Locate the cell with the specified text and output its [x, y] center coordinate. 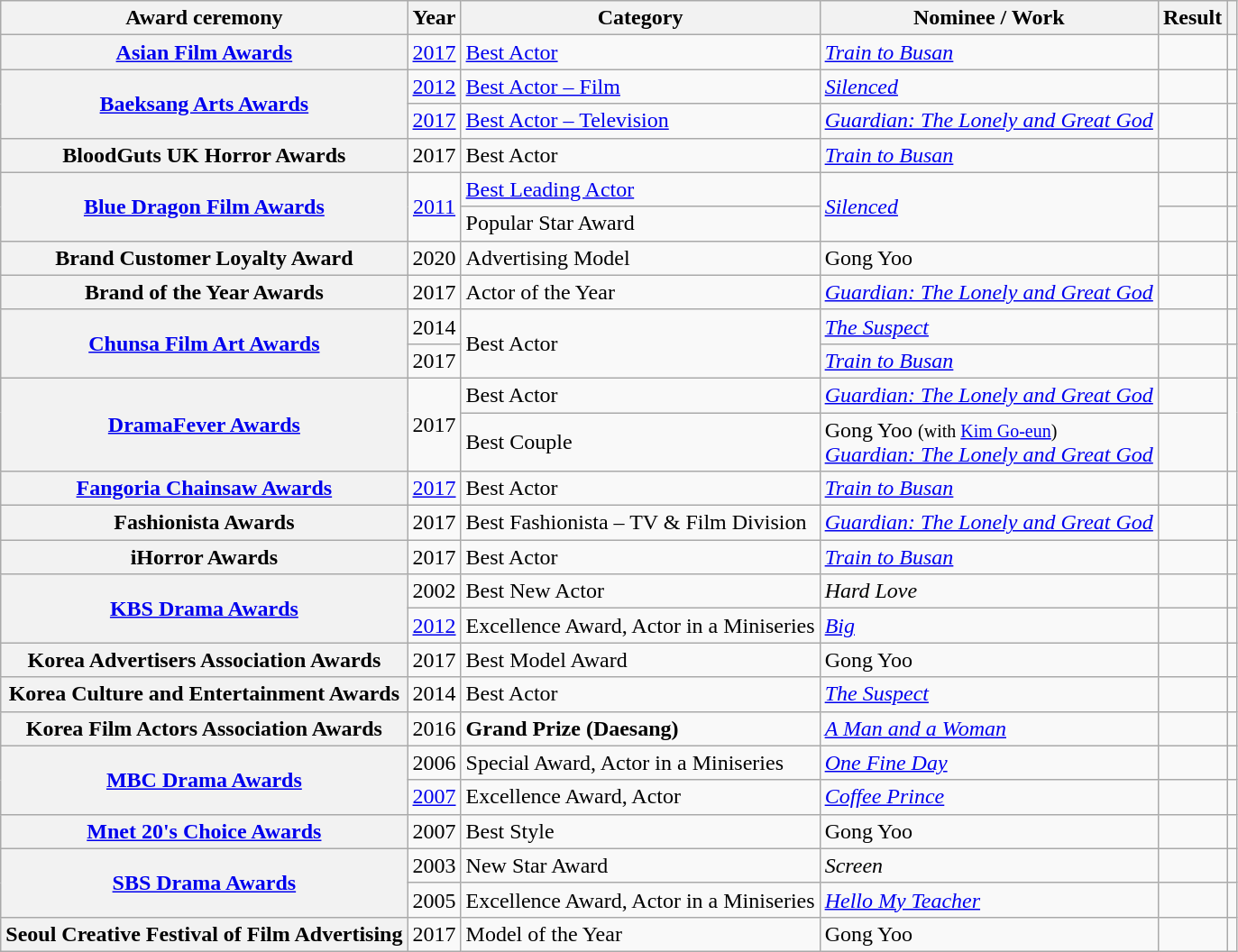
Best Actor – Television [640, 121]
New Star Award [640, 865]
Mnet 20's Choice Awards [204, 831]
Best Leading Actor [640, 189]
2006 [435, 763]
Fashionista Awards [204, 523]
Chunsa Film Art Awards [204, 343]
Year [435, 18]
Blue Dragon Film Awards [204, 206]
Brand Customer Loyalty Award [204, 258]
SBS Drama Awards [204, 883]
Category [640, 18]
BloodGuts UK Horror Awards [204, 155]
Seoul Creative Festival of Film Advertising [204, 934]
Hello My Teacher [988, 900]
Best New Actor [640, 591]
Korea Advertisers Association Awards [204, 660]
Award ceremony [204, 18]
2011 [435, 206]
Nominee / Work [988, 18]
2005 [435, 900]
Model of the Year [640, 934]
Asian Film Awards [204, 52]
Best Fashionista – TV & Film Division [640, 523]
Screen [988, 865]
One Fine Day [988, 763]
Popular Star Award [640, 224]
Brand of the Year Awards [204, 292]
2016 [435, 728]
Best Couple [640, 442]
2020 [435, 258]
2002 [435, 591]
2003 [435, 865]
Best Style [640, 831]
Advertising Model [640, 258]
Gong Yoo (with Kim Go-eun)Guardian: The Lonely and Great God [988, 442]
Actor of the Year [640, 292]
Fangoria Chainsaw Awards [204, 489]
KBS Drama Awards [204, 609]
Coffee Prince [988, 797]
Hard Love [988, 591]
Baeksang Arts Awards [204, 104]
Korea Culture and Entertainment Awards [204, 694]
Special Award, Actor in a Miniseries [640, 763]
DramaFever Awards [204, 424]
Excellence Award, Actor [640, 797]
Grand Prize (Daesang) [640, 728]
iHorror Awards [204, 557]
A Man and a Woman [988, 728]
Big [988, 626]
Result [1192, 18]
Best Actor – Film [640, 87]
MBC Drama Awards [204, 780]
Korea Film Actors Association Awards [204, 728]
Best Model Award [640, 660]
